From the cell containing the given text, extract its center point as [X, Y] coordinate. 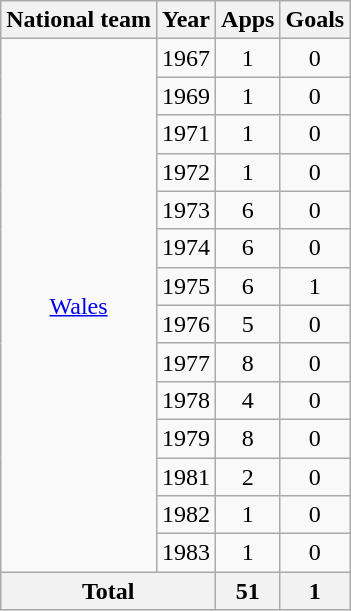
4 [248, 400]
1975 [186, 286]
5 [248, 324]
1979 [186, 438]
Wales [79, 306]
Apps [248, 20]
1971 [186, 134]
1978 [186, 400]
1983 [186, 553]
1973 [186, 210]
1974 [186, 248]
1967 [186, 58]
1977 [186, 362]
1969 [186, 96]
Goals [315, 20]
51 [248, 591]
1972 [186, 172]
1976 [186, 324]
2 [248, 477]
Year [186, 20]
Total [108, 591]
1982 [186, 515]
National team [79, 20]
1981 [186, 477]
